Capture the cell that displays the provided text and extract its (x, y) central coordinate. 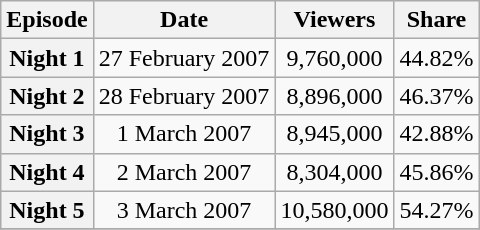
Night 1 (47, 58)
27 February 2007 (184, 58)
8,945,000 (334, 134)
44.82% (436, 58)
3 March 2007 (184, 210)
9,760,000 (334, 58)
1 March 2007 (184, 134)
Share (436, 20)
Night 5 (47, 210)
45.86% (436, 172)
10,580,000 (334, 210)
Night 4 (47, 172)
2 March 2007 (184, 172)
46.37% (436, 96)
Viewers (334, 20)
54.27% (436, 210)
8,304,000 (334, 172)
Episode (47, 20)
28 February 2007 (184, 96)
Date (184, 20)
Night 3 (47, 134)
42.88% (436, 134)
Night 2 (47, 96)
8,896,000 (334, 96)
